Locate the cell with the specified text and output its (X, Y) center coordinate. 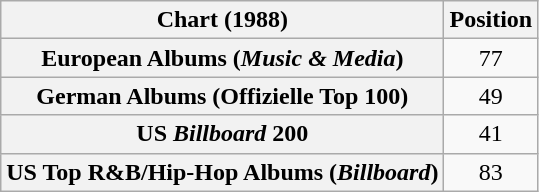
49 (491, 96)
German Albums (Offizielle Top 100) (222, 96)
European Albums (Music & Media) (222, 58)
Position (491, 20)
41 (491, 134)
US Top R&B/Hip-Hop Albums (Billboard) (222, 172)
83 (491, 172)
Chart (1988) (222, 20)
US Billboard 200 (222, 134)
77 (491, 58)
